Determine the (x, y) coordinate at the center of the cell enclosing the given text.  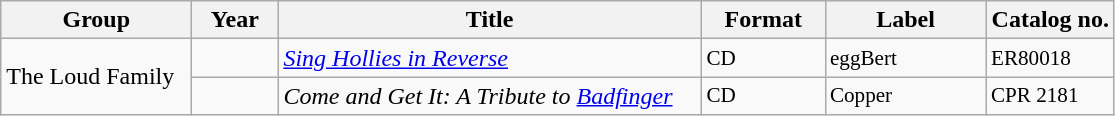
Catalog no. (1050, 20)
eggBert (906, 58)
Label (906, 20)
Group (96, 20)
The Loud Family (96, 77)
ER80018 (1050, 58)
Copper (906, 96)
Format (763, 20)
Sing Hollies in Reverse (490, 58)
CPR 2181 (1050, 96)
Year (235, 20)
Come and Get It: A Tribute to Badfinger (490, 96)
Title (490, 20)
